Scan for the cell matching the given text and deliver its (X, Y) coordinate at center. 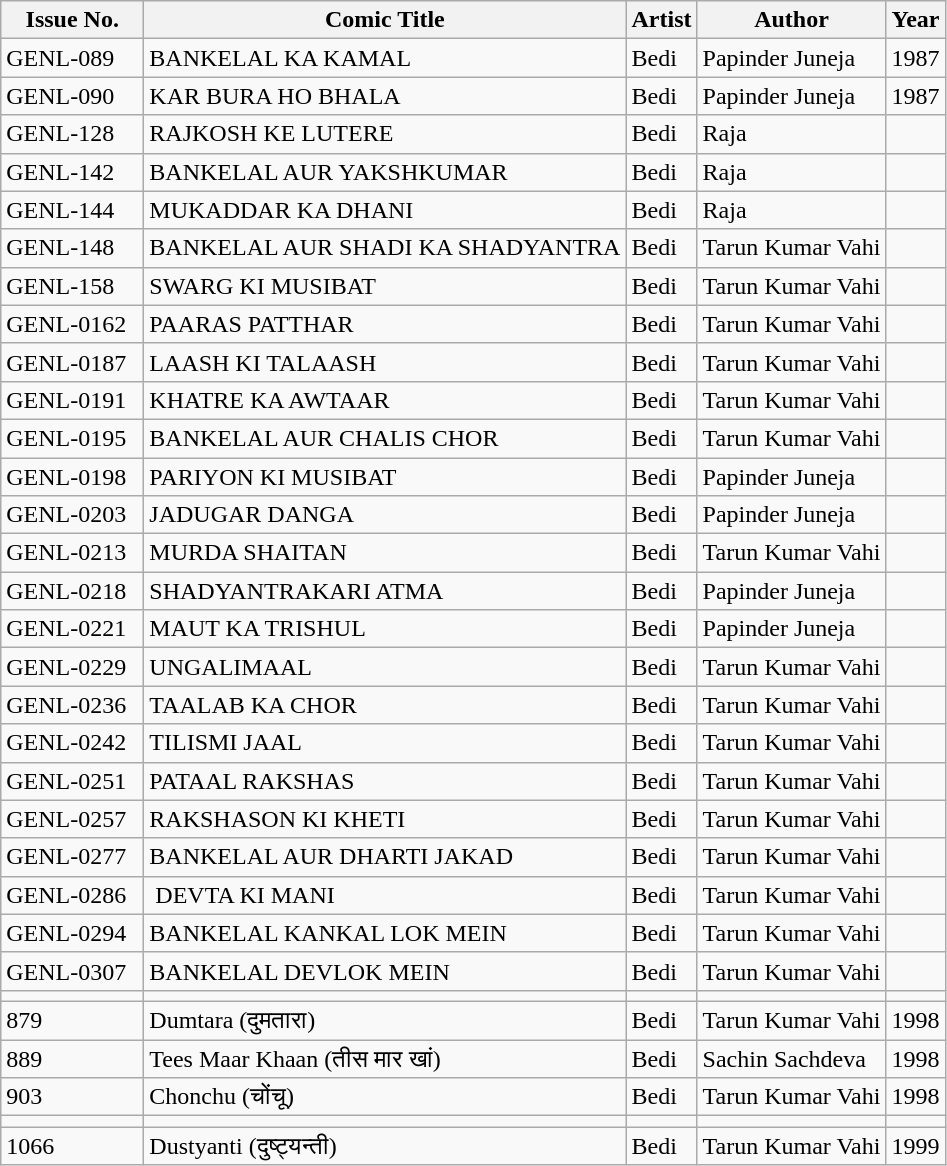
GENL-148 (72, 248)
BANKELAL DEVLOK MEIN (385, 971)
GENL-089 (72, 58)
Sachin Sachdeva (792, 1059)
PARIYON KI MUSIBAT (385, 477)
Artist (662, 20)
BANKELAL AUR SHADI KA SHADYANTRA (385, 248)
TILISMI JAAL (385, 743)
GENL-0218 (72, 591)
GENL-090 (72, 96)
GENL-142 (72, 172)
MURDA SHAITAN (385, 553)
PATAAL RAKSHAS (385, 781)
GENL-144 (72, 210)
GENL-158 (72, 286)
JADUGAR DANGA (385, 515)
GENL-0229 (72, 667)
GENL-0162 (72, 324)
UNGALIMAAL (385, 667)
BANKELAL AUR CHALIS CHOR (385, 438)
1066 (72, 1146)
MAUT KA TRISHUL (385, 629)
Author (792, 20)
903 (72, 1097)
889 (72, 1059)
GENL-0294 (72, 933)
RAKSHASON KI KHETI (385, 819)
GENL-0277 (72, 857)
GENL-0195 (72, 438)
879 (72, 1020)
GENL-0213 (72, 553)
Dustyanti (दुष्ट्यन्ती) (385, 1146)
GENL-0257 (72, 819)
Issue No. (72, 20)
GENL-0251 (72, 781)
GENL-0191 (72, 400)
BANKELAL AUR YAKSHKUMAR (385, 172)
GENL-0307 (72, 971)
LAASH KI TALAASH (385, 362)
GENL-0236 (72, 705)
DEVTA KI MANI (385, 895)
Chonchu (चोंचू) (385, 1097)
GENL-0187 (72, 362)
1999 (916, 1146)
Dumtara (दुमतारा) (385, 1020)
KAR BURA HO BHALA (385, 96)
GENL-128 (72, 134)
RAJKOSH KE LUTERE (385, 134)
BANKELAL KA KAMAL (385, 58)
Tees Maar Khaan (तीस मार खां) (385, 1059)
GENL-0221 (72, 629)
BANKELAL AUR DHARTI JAKAD (385, 857)
MUKADDAR KA DHANI (385, 210)
GENL-0242 (72, 743)
GENL-0198 (72, 477)
GENL-0286 (72, 895)
Year (916, 20)
PAARAS PATTHAR (385, 324)
TAALAB KA CHOR (385, 705)
Comic Title (385, 20)
KHATRE KA AWTAAR (385, 400)
SHADYANTRAKARI ATMA (385, 591)
GENL-0203 (72, 515)
BANKELAL KANKAL LOK MEIN (385, 933)
SWARG KI MUSIBAT (385, 286)
